Search for the cell housing the specified text and yield its [x, y] center coordinate. 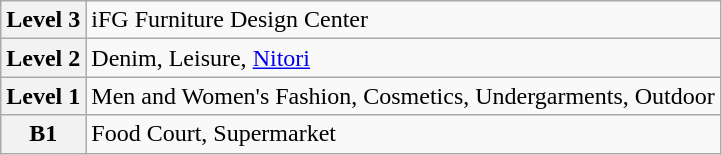
Level 1 [44, 96]
Level 3 [44, 20]
iFG Furniture Design Center [403, 20]
B1 [44, 134]
Food Court, Supermarket [403, 134]
Men and Women's Fashion, Cosmetics, Undergarments, Outdoor [403, 96]
Denim, Leisure, Nitori [403, 58]
Level 2 [44, 58]
